Scan for the cell matching the given text and deliver its (X, Y) coordinate at center. 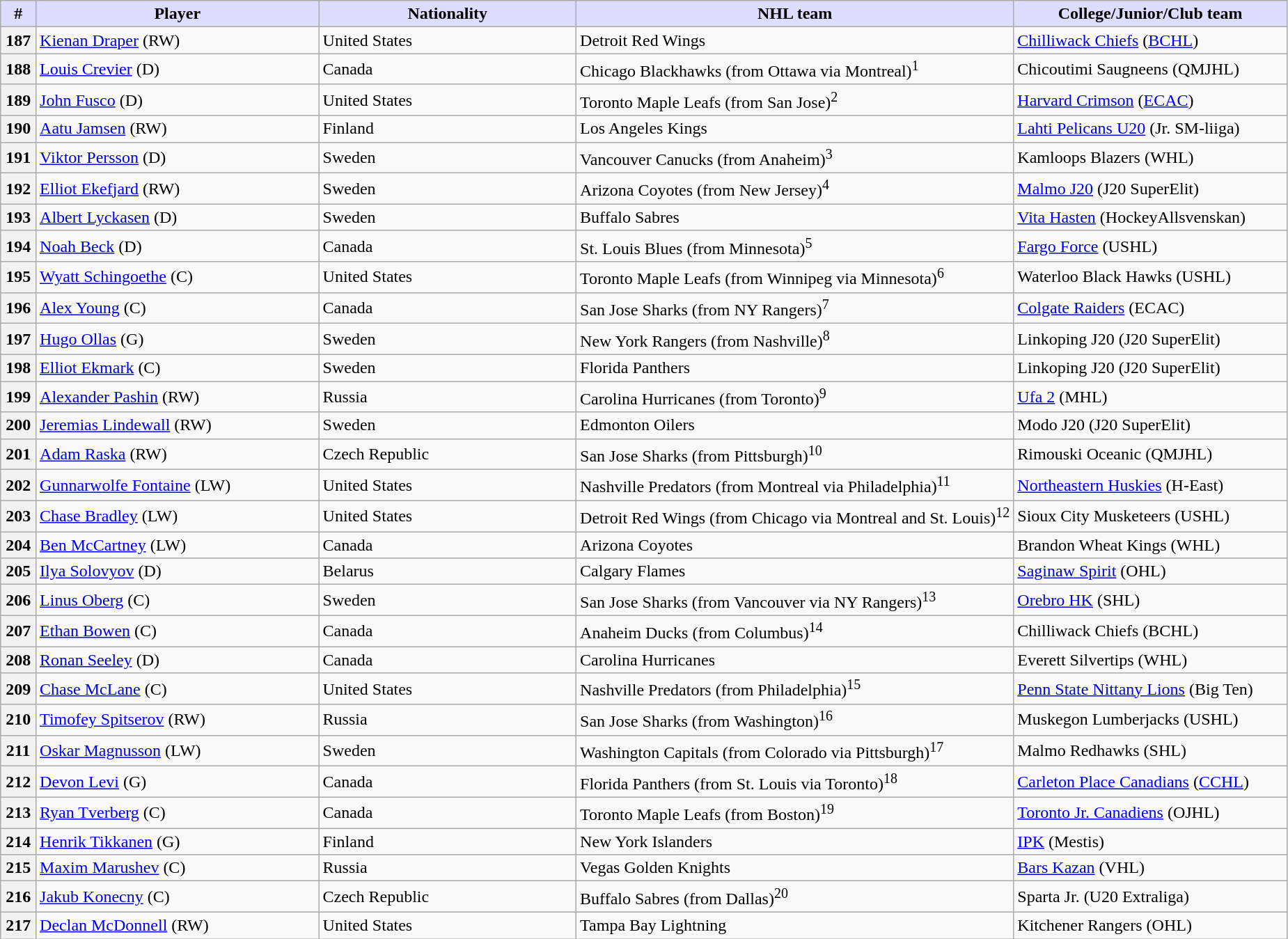
John Fusco (D) (178, 100)
209 (18, 689)
Sparta Jr. (U20 Extraliga) (1150, 897)
NHL team (795, 14)
San Jose Sharks (from Vancouver via NY Rangers)13 (795, 600)
Wyatt Schingoethe (C) (178, 277)
214 (18, 842)
Belarus (448, 571)
Washington Capitals (from Colorado via Pittsburgh)17 (795, 750)
Lahti Pelicans U20 (Jr. SM-liiga) (1150, 129)
203 (18, 516)
205 (18, 571)
Vita Hasten (HockeyAllsvenskan) (1150, 217)
Anaheim Ducks (from Columbus)14 (795, 631)
Henrik Tikkanen (G) (178, 842)
Declan McDonnell (RW) (178, 926)
Bars Kazan (VHL) (1150, 868)
Hugo Ollas (G) (178, 340)
Penn State Nittany Lions (Big Ten) (1150, 689)
Carolina Hurricanes (from Toronto)9 (795, 397)
207 (18, 631)
197 (18, 340)
Detroit Red Wings (from Chicago via Montreal and St. Louis)12 (795, 516)
New York Rangers (from Nashville)8 (795, 340)
Buffalo Sabres (795, 217)
Ethan Bowen (C) (178, 631)
Rimouski Oceanic (QMJHL) (1150, 454)
Elliot Ekmark (C) (178, 368)
Gunnarwolfe Fontaine (LW) (178, 486)
Colgate Raiders (ECAC) (1150, 308)
213 (18, 813)
Modo J20 (J20 SuperElit) (1150, 425)
Arizona Coyotes (795, 545)
Alexander Pashin (RW) (178, 397)
Saginaw Spirit (OHL) (1150, 571)
198 (18, 368)
Ronan Seeley (D) (178, 660)
New York Islanders (795, 842)
217 (18, 926)
210 (18, 720)
191 (18, 157)
201 (18, 454)
189 (18, 100)
Devon Levi (G) (178, 782)
204 (18, 545)
Oskar Magnusson (LW) (178, 750)
Northeastern Huskies (H-East) (1150, 486)
Linus Oberg (C) (178, 600)
Buffalo Sabres (from Dallas)20 (795, 897)
199 (18, 397)
College/Junior/Club team (1150, 14)
Albert Lyckasen (D) (178, 217)
Carleton Place Canadians (CCHL) (1150, 782)
Viktor Persson (D) (178, 157)
Ilya Solovyov (D) (178, 571)
Kamloops Blazers (WHL) (1150, 157)
Malmo Redhawks (SHL) (1150, 750)
187 (18, 40)
Everett Silvertips (WHL) (1150, 660)
Los Angeles Kings (795, 129)
Detroit Red Wings (795, 40)
Kitchener Rangers (OHL) (1150, 926)
195 (18, 277)
190 (18, 129)
Edmonton Oilers (795, 425)
196 (18, 308)
Toronto Maple Leafs (from Winnipeg via Minnesota)6 (795, 277)
Tampa Bay Lightning (795, 926)
Toronto Maple Leafs (from Boston)19 (795, 813)
Malmo J20 (J20 SuperElit) (1150, 189)
Jeremias Lindewall (RW) (178, 425)
IPK (Mestis) (1150, 842)
Alex Young (C) (178, 308)
Toronto Maple Leafs (from San Jose)2 (795, 100)
Vegas Golden Knights (795, 868)
Brandon Wheat Kings (WHL) (1150, 545)
Nashville Predators (from Philadelphia)15 (795, 689)
Chase Bradley (LW) (178, 516)
Muskegon Lumberjacks (USHL) (1150, 720)
194 (18, 246)
215 (18, 868)
St. Louis Blues (from Minnesota)5 (795, 246)
Toronto Jr. Canadiens (OJHL) (1150, 813)
Orebro HK (SHL) (1150, 600)
Ryan Tverberg (C) (178, 813)
Timofey Spitserov (RW) (178, 720)
Florida Panthers (795, 368)
Elliot Ekefjard (RW) (178, 189)
Chase McLane (C) (178, 689)
202 (18, 486)
Carolina Hurricanes (795, 660)
# (18, 14)
212 (18, 782)
206 (18, 600)
Calgary Flames (795, 571)
San Jose Sharks (from Pittsburgh)10 (795, 454)
Harvard Crimson (ECAC) (1150, 100)
216 (18, 897)
Kienan Draper (RW) (178, 40)
Fargo Force (USHL) (1150, 246)
192 (18, 189)
193 (18, 217)
Waterloo Black Hawks (USHL) (1150, 277)
Nationality (448, 14)
Maxim Marushev (C) (178, 868)
Sioux City Musketeers (USHL) (1150, 516)
Aatu Jamsen (RW) (178, 129)
Vancouver Canucks (from Anaheim)3 (795, 157)
Florida Panthers (from St. Louis via Toronto)18 (795, 782)
Player (178, 14)
Noah Beck (D) (178, 246)
San Jose Sharks (from Washington)16 (795, 720)
San Jose Sharks (from NY Rangers)7 (795, 308)
211 (18, 750)
Chicoutimi Saugneens (QMJHL) (1150, 70)
208 (18, 660)
Chicago Blackhawks (from Ottawa via Montreal)1 (795, 70)
188 (18, 70)
Nashville Predators (from Montreal via Philadelphia)11 (795, 486)
Ufa 2 (MHL) (1150, 397)
Jakub Konecny (C) (178, 897)
Ben McCartney (LW) (178, 545)
Arizona Coyotes (from New Jersey)4 (795, 189)
Adam Raska (RW) (178, 454)
Louis Crevier (D) (178, 70)
200 (18, 425)
